Find where the given text appears and provide that cell's center as (X, Y) coordinate. 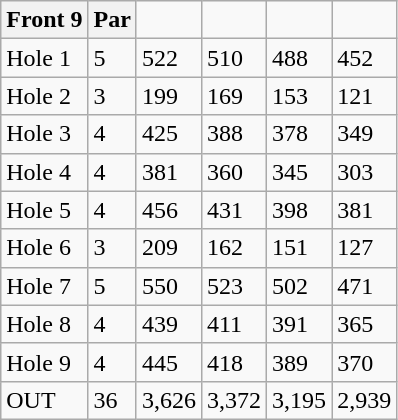
Hole 8 (44, 324)
452 (364, 58)
Hole 1 (44, 58)
550 (168, 286)
199 (168, 96)
Hole 6 (44, 248)
3,372 (234, 400)
522 (168, 58)
Hole 7 (44, 286)
425 (168, 134)
370 (364, 362)
Par (112, 20)
360 (234, 172)
153 (300, 96)
411 (234, 324)
Hole 9 (44, 362)
Hole 5 (44, 210)
169 (234, 96)
OUT (44, 400)
510 (234, 58)
349 (364, 134)
488 (300, 58)
2,939 (364, 400)
523 (234, 286)
418 (234, 362)
151 (300, 248)
127 (364, 248)
36 (112, 400)
456 (168, 210)
391 (300, 324)
162 (234, 248)
209 (168, 248)
439 (168, 324)
345 (300, 172)
431 (234, 210)
Hole 2 (44, 96)
365 (364, 324)
121 (364, 96)
378 (300, 134)
Hole 4 (44, 172)
445 (168, 362)
471 (364, 286)
398 (300, 210)
502 (300, 286)
Hole 3 (44, 134)
389 (300, 362)
3,195 (300, 400)
303 (364, 172)
Front 9 (44, 20)
3,626 (168, 400)
388 (234, 134)
